Return the [x, y] coordinate for the center point of the cell that contains the specified text.  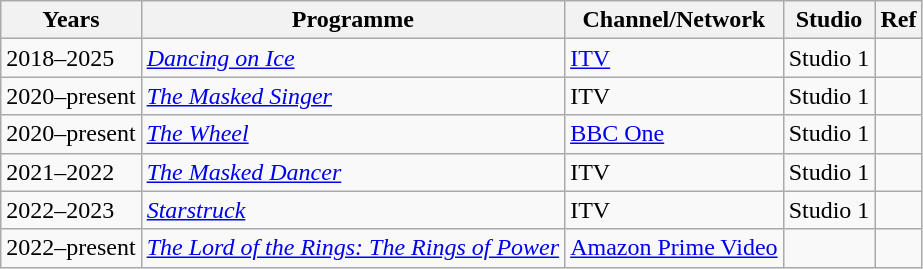
Studio [829, 20]
Starstruck [353, 210]
The Lord of the Rings: The Rings of Power [353, 248]
Programme [353, 20]
Dancing on Ice [353, 58]
Channel/Network [674, 20]
2022–2023 [71, 210]
2018–2025 [71, 58]
2022–present [71, 248]
Ref [898, 20]
2021–2022 [71, 172]
Years [71, 20]
The Wheel [353, 134]
The Masked Singer [353, 96]
Amazon Prime Video [674, 248]
The Masked Dancer [353, 172]
BBC One [674, 134]
